Provide the (X, Y) coordinate of the cell's center where the given text is located.  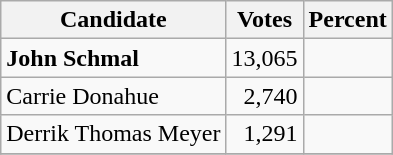
John Schmal (114, 58)
1,291 (264, 134)
2,740 (264, 96)
Percent (348, 20)
Derrik Thomas Meyer (114, 134)
13,065 (264, 58)
Candidate (114, 20)
Carrie Donahue (114, 96)
Votes (264, 20)
